Find where the given text appears and provide that cell's center as (X, Y) coordinate. 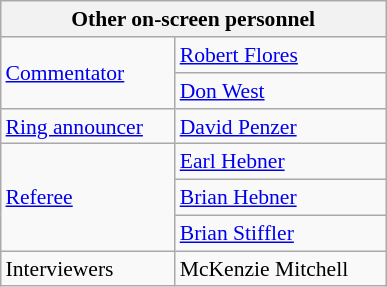
Don West (280, 91)
David Penzer (280, 126)
Robert Flores (280, 55)
Referee (88, 198)
McKenzie Mitchell (280, 269)
Earl Hebner (280, 162)
Ring announcer (88, 126)
Brian Hebner (280, 197)
Other on-screen personnel (194, 19)
Commentator (88, 72)
Brian Stiffler (280, 233)
Interviewers (88, 269)
